For the text-containing cell, return its midpoint in (X, Y) coordinate format. 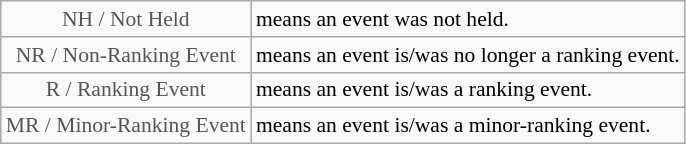
means an event is/was a ranking event. (468, 90)
means an event was not held. (468, 19)
NH / Not Held (126, 19)
MR / Minor-Ranking Event (126, 126)
NR / Non-Ranking Event (126, 55)
means an event is/was no longer a ranking event. (468, 55)
R / Ranking Event (126, 90)
means an event is/was a minor-ranking event. (468, 126)
